Extract the [X, Y] coordinate from the center of the cell holding the provided text.  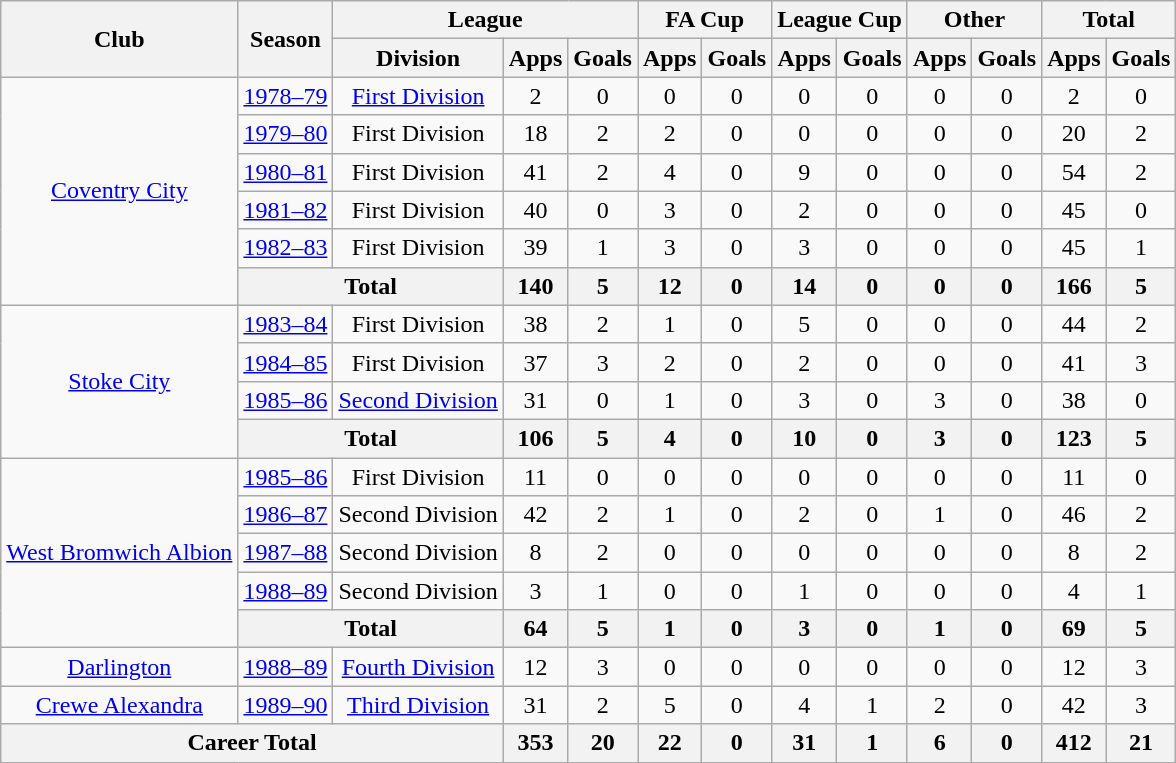
1989–90 [286, 705]
Division [418, 58]
West Bromwich Albion [120, 553]
353 [535, 743]
1984–85 [286, 362]
1986–87 [286, 515]
10 [804, 438]
412 [1074, 743]
123 [1074, 438]
54 [1074, 172]
9 [804, 172]
39 [535, 248]
1981–82 [286, 210]
Season [286, 39]
1978–79 [286, 96]
Career Total [252, 743]
46 [1074, 515]
21 [1141, 743]
40 [535, 210]
Darlington [120, 667]
Third Division [418, 705]
1987–88 [286, 553]
Crewe Alexandra [120, 705]
Club [120, 39]
1980–81 [286, 172]
1982–83 [286, 248]
64 [535, 629]
Coventry City [120, 191]
44 [1074, 324]
22 [670, 743]
140 [535, 286]
14 [804, 286]
1983–84 [286, 324]
League [486, 20]
106 [535, 438]
6 [939, 743]
37 [535, 362]
League Cup [840, 20]
69 [1074, 629]
FA Cup [705, 20]
1979–80 [286, 134]
Stoke City [120, 381]
Other [974, 20]
Fourth Division [418, 667]
18 [535, 134]
166 [1074, 286]
